Identify which cell holds the provided text, then report its [x, y] central coordinate. 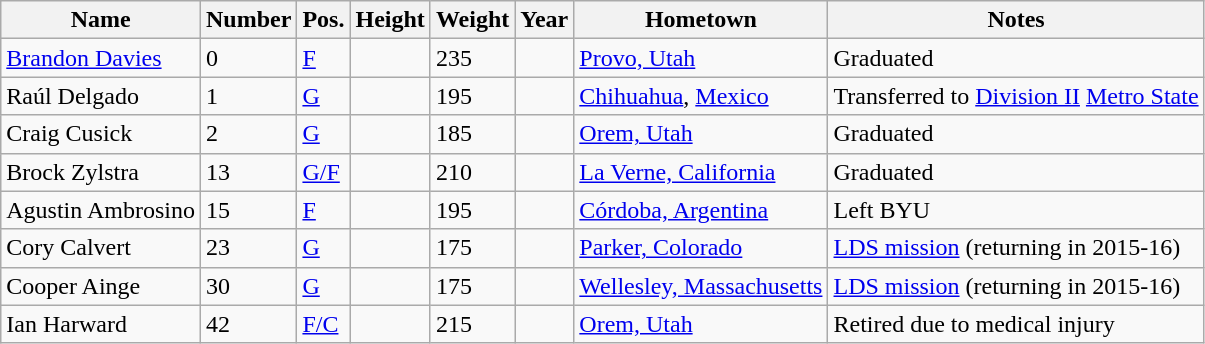
2 [249, 134]
Cory Calvert [101, 248]
185 [472, 134]
235 [472, 58]
Provo, Utah [701, 58]
Year [544, 20]
Hometown [701, 20]
215 [472, 324]
Raúl Delgado [101, 96]
15 [249, 210]
Name [101, 20]
Cooper Ainge [101, 286]
Weight [472, 20]
Brandon Davies [101, 58]
Wellesley, Massachusetts [701, 286]
F/C [324, 324]
Agustin Ambrosino [101, 210]
42 [249, 324]
Number [249, 20]
Transferred to Division II Metro State [1016, 96]
Chihuahua, Mexico [701, 96]
Córdoba, Argentina [701, 210]
23 [249, 248]
La Verne, California [701, 172]
Retired due to medical injury [1016, 324]
G/F [324, 172]
210 [472, 172]
1 [249, 96]
Notes [1016, 20]
Left BYU [1016, 210]
Pos. [324, 20]
Brock Zylstra [101, 172]
0 [249, 58]
Craig Cusick [101, 134]
30 [249, 286]
Parker, Colorado [701, 248]
Height [390, 20]
Ian Harward [101, 324]
13 [249, 172]
